Return (X, Y) of the center of cell containing provided text 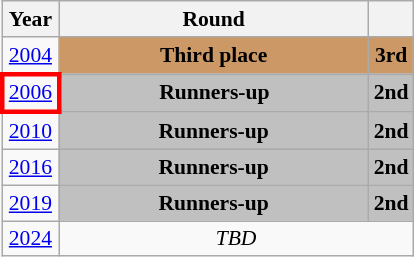
2016 (30, 168)
2006 (30, 94)
2019 (30, 203)
2024 (30, 239)
2010 (30, 132)
2004 (30, 56)
Round (214, 19)
TBD (236, 239)
Year (30, 19)
3rd (392, 56)
Third place (214, 56)
